Pinpoint the cell where the given text exists, returning its (X, Y) midpoint coordinate. 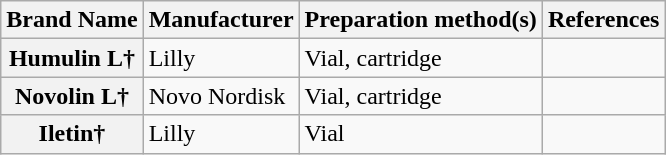
Preparation method(s) (420, 20)
Novo Nordisk (221, 96)
Manufacturer (221, 20)
References (604, 20)
Brand Name (72, 20)
Novolin L† (72, 96)
Humulin L† (72, 58)
Iletin† (72, 134)
Vial (420, 134)
